Output the (X, Y) coordinate of the center of the cell containing the given text.  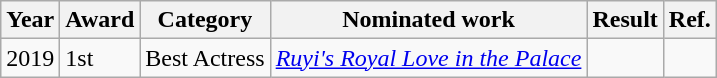
2019 (30, 58)
Result (625, 20)
Ref. (690, 20)
Year (30, 20)
Nominated work (428, 20)
Best Actress (205, 58)
Category (205, 20)
Ruyi's Royal Love in the Palace (428, 58)
Award (100, 20)
1st (100, 58)
